For the text-containing cell, return its midpoint in (X, Y) coordinate format. 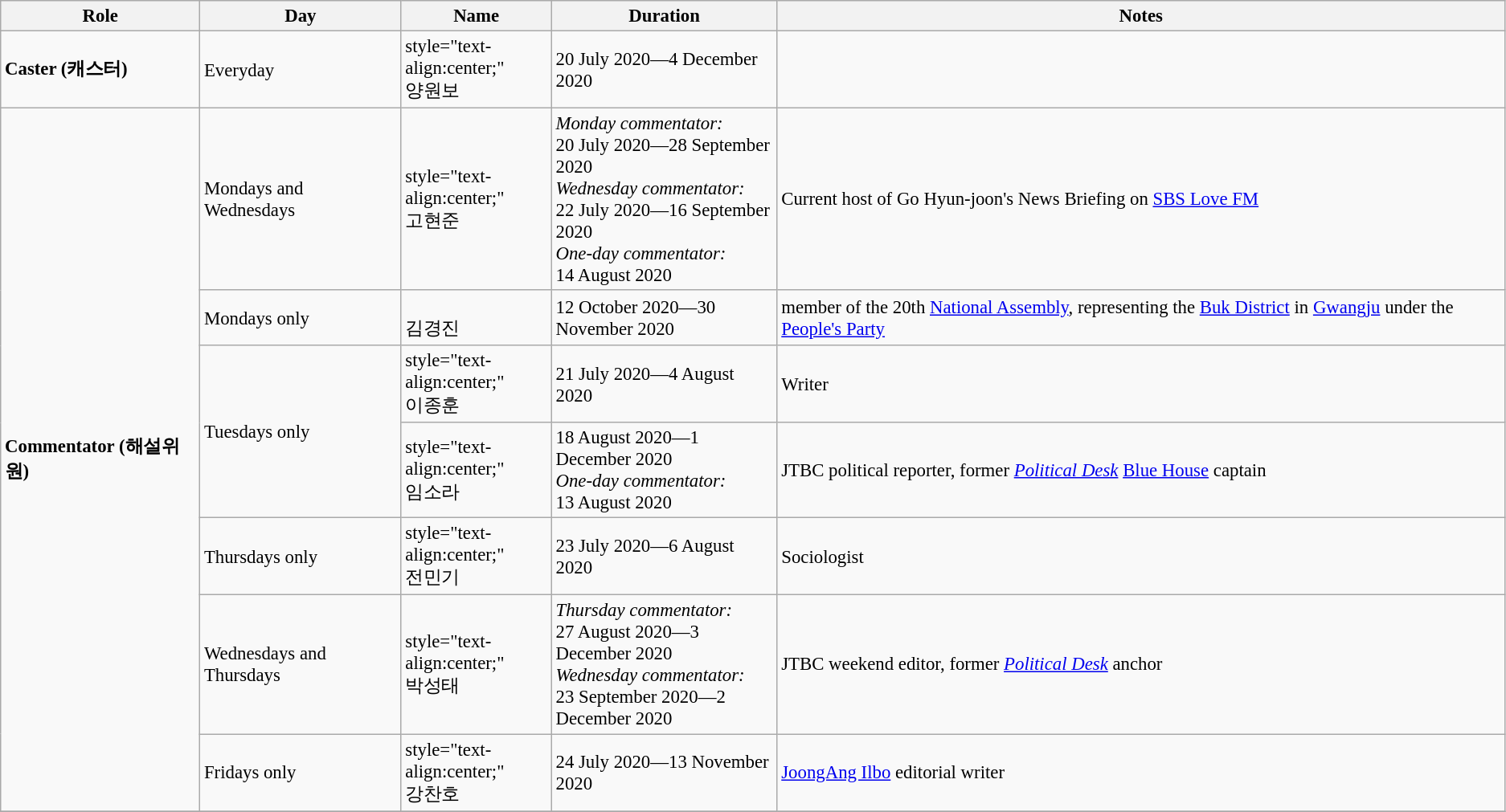
Commentator (해설위원) (100, 459)
Duration (664, 16)
Day (301, 16)
style="text-align:center;"임소라 (476, 471)
Role (100, 16)
21 July 2020—4 August 2020 (664, 384)
Tuesdays only (301, 432)
style="text-align:center;"양원보 (476, 70)
Notes (1141, 16)
Thursdays only (301, 557)
JTBC weekend editor, former Political Desk anchor (1141, 665)
style="text-align:center;"강찬호 (476, 773)
style="text-align:center;"전민기 (476, 557)
JoongAng Ilbo editorial writer (1141, 773)
Everyday (301, 70)
12 October 2020—30 November 2020 (664, 318)
JTBC political reporter, former Political Desk Blue House captain (1141, 471)
Mondays and Wednesdays (301, 199)
Wednesdays and Thursdays (301, 665)
24 July 2020—13 November 2020 (664, 773)
style="text-align:center;"이종훈 (476, 384)
Name (476, 16)
Sociologist (1141, 557)
style="text-align:center;"박성태 (476, 665)
Current host of Go Hyun-joon's News Briefing on SBS Love FM (1141, 199)
김경진 (476, 318)
18 August 2020—1 December 2020One-day commentator:13 August 2020 (664, 471)
Fridays only (301, 773)
style="text-align:center;"고현준 (476, 199)
Caster (캐스터) (100, 70)
member of the 20th National Assembly, representing the Buk District in Gwangju under the People's Party (1141, 318)
Thursday commentator:27 August 2020—3 December 2020Wednesday commentator:23 September 2020—2 December 2020 (664, 665)
Mondays only (301, 318)
Monday commentator:20 July 2020—28 September 2020Wednesday commentator:22 July 2020—16 September 2020One-day commentator:14 August 2020 (664, 199)
20 July 2020—4 December 2020 (664, 70)
Writer (1141, 384)
23 July 2020—6 August 2020 (664, 557)
